Output the (X, Y) coordinate of the center of the cell containing the given text.  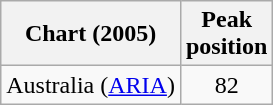
Chart (2005) (91, 34)
Australia (ARIA) (91, 85)
Peak position (226, 34)
82 (226, 85)
